Extract the (x, y) coordinate from the center of the cell holding the provided text.  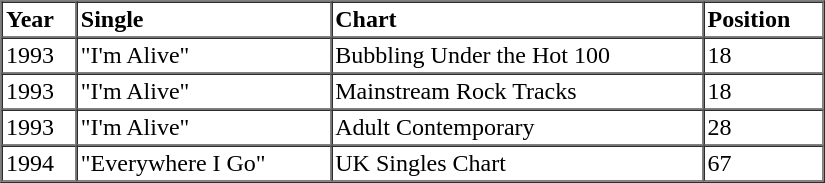
67 (763, 164)
UK Singles Chart (517, 164)
Chart (517, 20)
Single (203, 20)
"Everywhere I Go" (203, 164)
Year (40, 20)
Mainstream Rock Tracks (517, 92)
Bubbling Under the Hot 100 (517, 56)
1994 (40, 164)
Position (763, 20)
28 (763, 128)
Adult Contemporary (517, 128)
